Scan for the cell matching the given text and deliver its [x, y] coordinate at center. 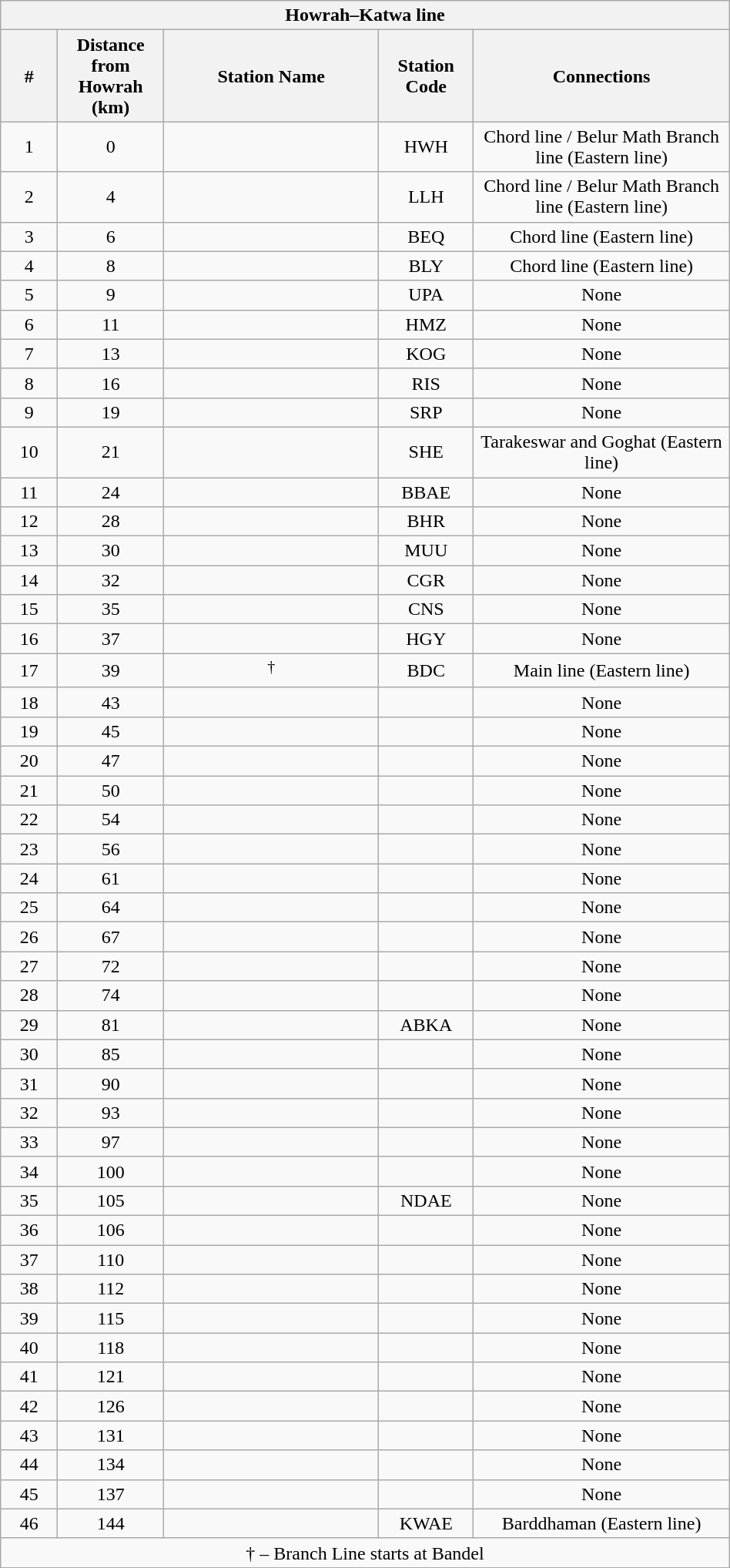
2 [29, 197]
BDC [427, 670]
56 [111, 849]
81 [111, 1025]
90 [111, 1083]
100 [111, 1171]
MUU [427, 551]
Station Code [427, 76]
27 [29, 966]
42 [29, 1406]
41 [29, 1377]
47 [111, 761]
1 [29, 146]
131 [111, 1435]
Main line (Eastern line) [601, 670]
Connections [601, 76]
25 [29, 908]
40 [29, 1348]
ABKA [427, 1025]
134 [111, 1465]
23 [29, 849]
Distance from Howrah (km) [111, 76]
112 [111, 1289]
12 [29, 522]
33 [29, 1142]
20 [29, 761]
144 [111, 1523]
36 [29, 1231]
118 [111, 1348]
126 [111, 1406]
† – Branch Line starts at Bandel [365, 1553]
110 [111, 1260]
121 [111, 1377]
64 [111, 908]
15 [29, 609]
14 [29, 580]
74 [111, 996]
CGR [427, 580]
BEQ [427, 237]
10 [29, 452]
46 [29, 1523]
SHE [427, 452]
HGY [427, 639]
KOG [427, 354]
44 [29, 1465]
HMZ [427, 324]
BLY [427, 266]
7 [29, 354]
67 [111, 937]
105 [111, 1200]
31 [29, 1083]
93 [111, 1113]
Station Name [271, 76]
137 [111, 1494]
Tarakeswar and Goghat (Eastern line) [601, 452]
Howrah–Katwa line [365, 15]
34 [29, 1171]
BHR [427, 522]
17 [29, 670]
115 [111, 1318]
50 [111, 791]
0 [111, 146]
29 [29, 1025]
97 [111, 1142]
18 [29, 702]
† [271, 670]
KWAE [427, 1523]
SRP [427, 412]
72 [111, 966]
85 [111, 1054]
RIS [427, 383]
# [29, 76]
26 [29, 937]
54 [111, 820]
Barddhaman (Eastern line) [601, 1523]
106 [111, 1231]
HWH [427, 146]
3 [29, 237]
NDAE [427, 1200]
61 [111, 878]
CNS [427, 609]
5 [29, 295]
BBAE [427, 492]
22 [29, 820]
LLH [427, 197]
38 [29, 1289]
UPA [427, 295]
